Return [x, y] of the center of cell containing provided text 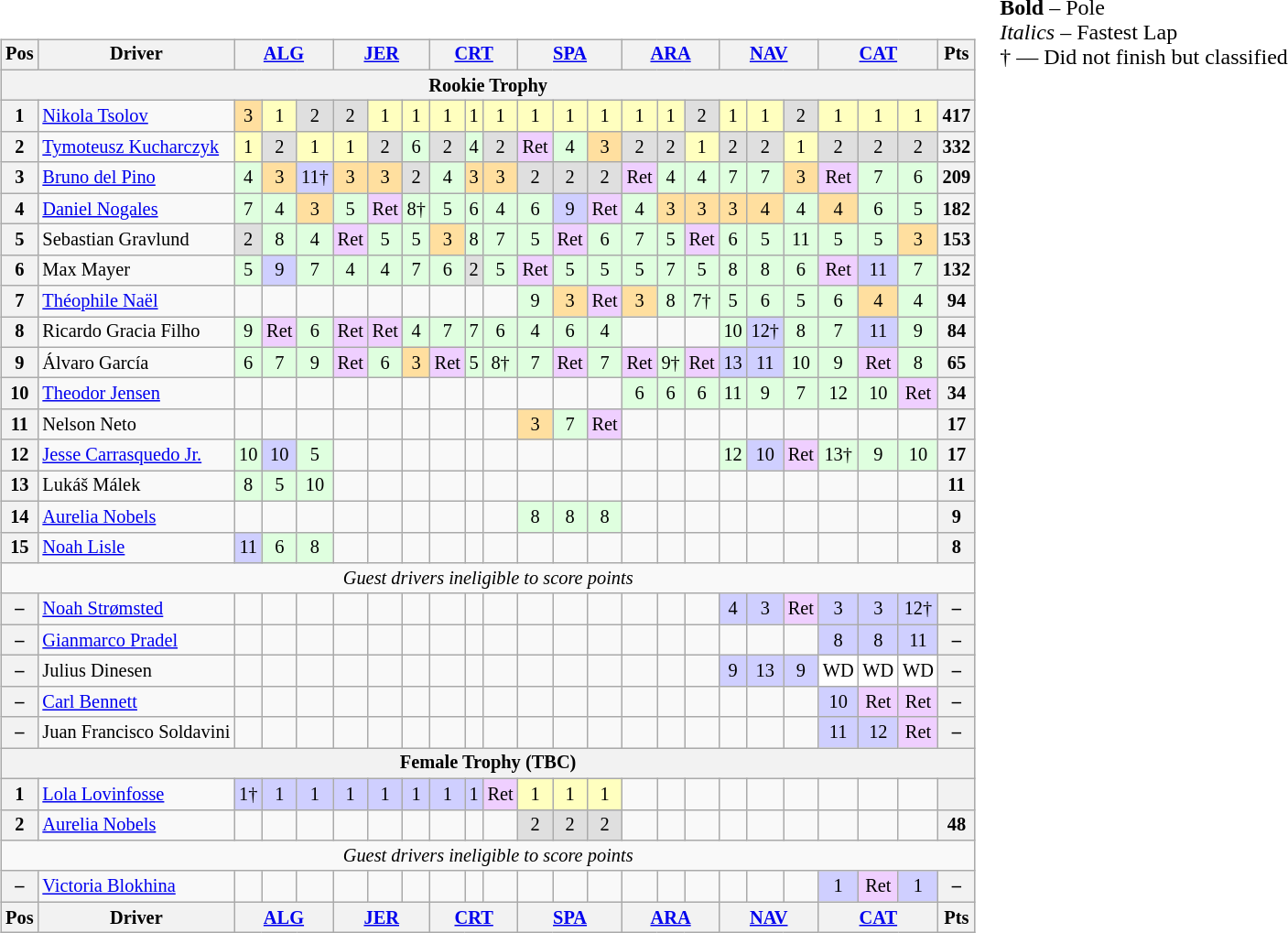
Álvaro García [135, 363]
182 [957, 209]
Jesse Carrasquedo Jr. [135, 455]
153 [957, 240]
Sebastian Gravlund [135, 240]
14 [19, 516]
Théophile Naël [135, 301]
Theodor Jensen [135, 394]
Juan Francisco Soldavini [135, 732]
Tymoteusz Kucharczyk [135, 147]
209 [957, 178]
Nikola Tsolov [135, 116]
332 [957, 147]
Noah Lisle [135, 548]
Lukáš Málek [135, 486]
7† [702, 301]
34 [957, 394]
Lola Lovinfosse [135, 794]
Female Trophy (TBC) [488, 764]
417 [957, 116]
15 [19, 548]
1† [248, 794]
Rookie Trophy [488, 85]
Max Mayer [135, 270]
11† [315, 178]
48 [957, 825]
Victoria Blokhina [135, 886]
Nelson Neto [135, 425]
Gianmarco Pradel [135, 640]
132 [957, 270]
13† [839, 455]
94 [957, 301]
Bruno del Pino [135, 178]
Carl Bennett [135, 701]
Daniel Nogales [135, 209]
Ricardo Gracia Filho [135, 332]
9† [671, 363]
Julius Dinesen [135, 671]
84 [957, 332]
Noah Strømsted [135, 609]
65 [957, 363]
